Find where the given text appears and provide that cell's center as [x, y] coordinate. 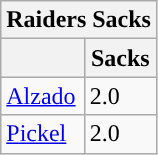
Sacks [120, 58]
Raiders Sacks [79, 20]
Pickel [42, 134]
Alzado [42, 96]
